Return the (X, Y) coordinate for the center point of the cell that contains the specified text.  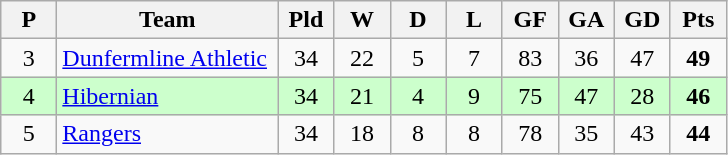
9 (474, 96)
Pld (306, 20)
W (362, 20)
83 (530, 58)
28 (642, 96)
35 (586, 134)
22 (362, 58)
43 (642, 134)
L (474, 20)
Dunfermline Athletic (168, 58)
Team (168, 20)
3 (29, 58)
21 (362, 96)
D (418, 20)
Hibernian (168, 96)
GF (530, 20)
49 (698, 58)
GA (586, 20)
7 (474, 58)
GD (642, 20)
18 (362, 134)
46 (698, 96)
Rangers (168, 134)
75 (530, 96)
78 (530, 134)
P (29, 20)
44 (698, 134)
36 (586, 58)
Pts (698, 20)
